Search for the cell housing the specified text and yield its [X, Y] center coordinate. 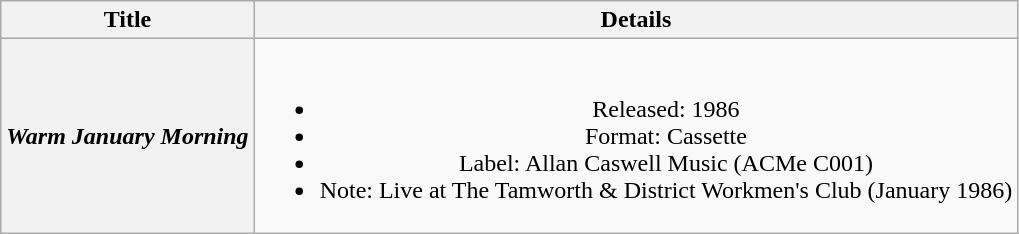
Title [128, 20]
Details [636, 20]
Released: 1986Format: CassetteLabel: Allan Caswell Music (ACMe C001)Note: Live at The Tamworth & District Workmen's Club (January 1986) [636, 136]
Warm January Morning [128, 136]
